Identify which cell holds the provided text, then report its (X, Y) central coordinate. 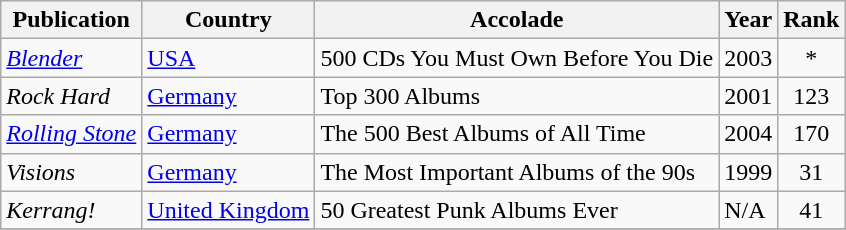
1999 (748, 172)
Rock Hard (72, 96)
Country (228, 20)
USA (228, 58)
41 (812, 210)
123 (812, 96)
* (812, 58)
Rolling Stone (72, 134)
Year (748, 20)
2001 (748, 96)
500 CDs You Must Own Before You Die (517, 58)
170 (812, 134)
Accolade (517, 20)
United Kingdom (228, 210)
31 (812, 172)
2004 (748, 134)
2003 (748, 58)
Blender (72, 58)
Visions (72, 172)
The Most Important Albums of the 90s (517, 172)
Kerrang! (72, 210)
50 Greatest Punk Albums Ever (517, 210)
N/A (748, 210)
The 500 Best Albums of All Time (517, 134)
Top 300 Albums (517, 96)
Rank (812, 20)
Publication (72, 20)
